Determine the [X, Y] coordinate at the center of the cell enclosing the given text.  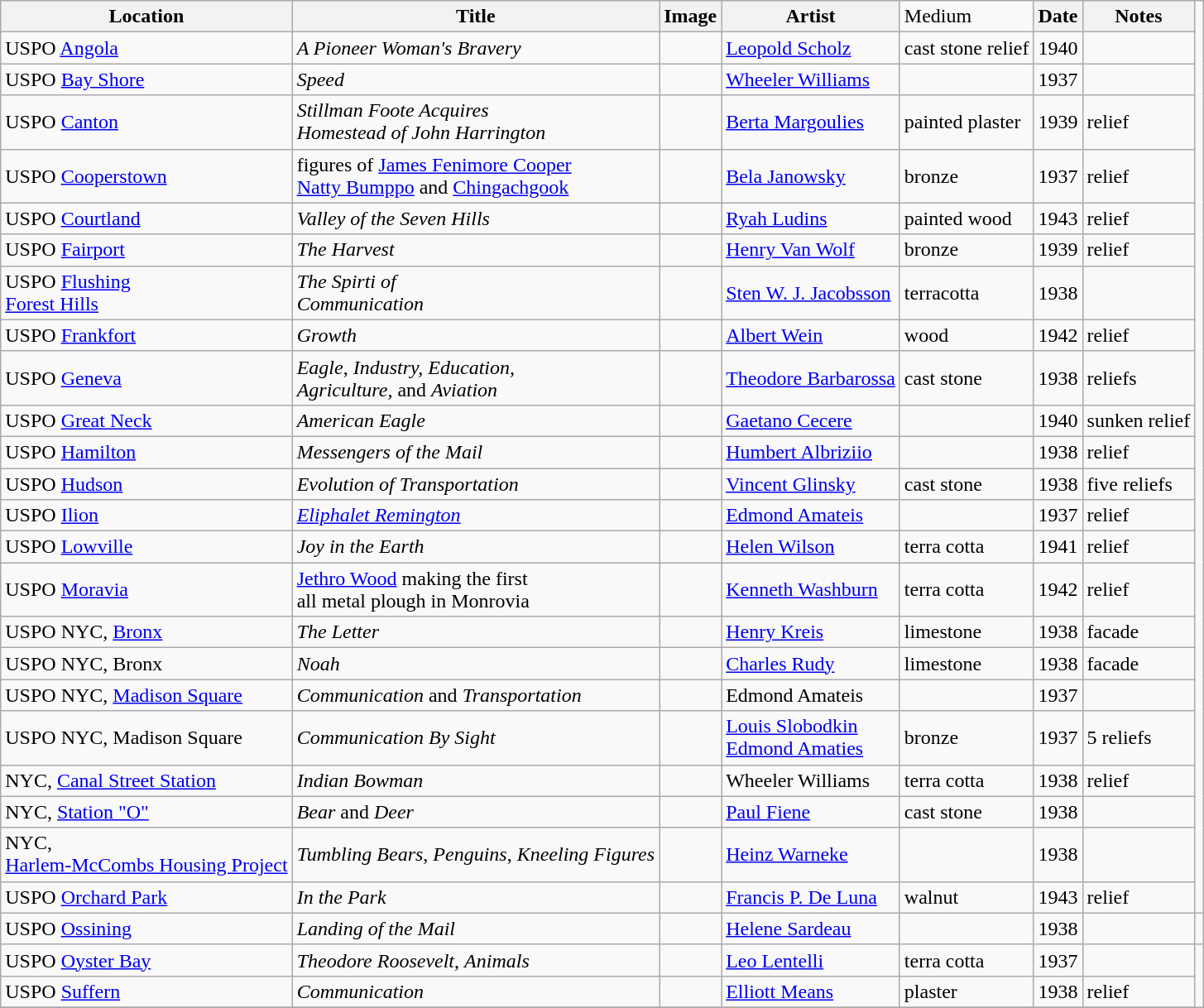
Bela Janowsky [811, 175]
wood [967, 335]
USPO Orchard Park [146, 897]
NYC, Station "O" [146, 812]
terracotta [967, 293]
Helen Wilson [811, 547]
plaster [967, 991]
American Eagle [476, 420]
Theodore Barbarossa [811, 377]
Tumbling Bears, Penguins, Kneeling Figures [476, 854]
Joy in the Earth [476, 547]
reliefs [1139, 377]
Messengers of the Mail [476, 452]
Theodore Roosevelt, Animals [476, 960]
Indian Bowman [476, 780]
walnut [967, 897]
Growth [476, 335]
Helene Sardeau [811, 929]
USPO Ossining [146, 929]
Humbert Albriziio [811, 452]
Date [1058, 17]
Speed [476, 79]
Communication [476, 991]
Notes [1139, 17]
USPO Hudson [146, 484]
Eagle, Industry, Education,Agriculture, and Aviation [476, 377]
USPO Fairport [146, 250]
USPO Frankfort [146, 335]
sunken relief [1139, 420]
cast stone relief [967, 48]
NYC,Harlem-McCombs Housing Project [146, 854]
USPO Hamilton [146, 452]
Location [146, 17]
5 reliefs [1139, 738]
Vincent Glinsky [811, 484]
Landing of the Mail [476, 929]
USPO Moravia [146, 589]
Artist [811, 17]
The Spirti of Communication [476, 293]
Leo Lentelli [811, 960]
Henry Van Wolf [811, 250]
Ryah Ludins [811, 218]
Gaetano Cecere [811, 420]
USPO Courtland [146, 218]
Louis SlobodkinEdmond Amaties [811, 738]
five reliefs [1139, 484]
Berta Margoulies [811, 122]
USPO Cooperstown [146, 175]
figures of James Fenimore CooperNatty Bumppo and Chingachgook [476, 175]
USPO Great Neck [146, 420]
Sten W. J. Jacobsson [811, 293]
USPO Oyster Bay [146, 960]
Elliott Means [811, 991]
Henry Kreis [811, 632]
Title [476, 17]
Evolution of Transportation [476, 484]
1941 [1058, 547]
Bear and Deer [476, 812]
Stillman Foote AcquiresHomestead of John Harrington [476, 122]
Noah [476, 664]
USPO Ilion [146, 516]
painted wood [967, 218]
Communication and Transportation [476, 695]
A Pioneer Woman's Bravery [476, 48]
Leopold Scholz [811, 48]
Kenneth Washburn [811, 589]
USPO Angola [146, 48]
Image [690, 17]
painted plaster [967, 122]
USPO Suffern [146, 991]
Medium [967, 17]
USPO Canton [146, 122]
Valley of the Seven Hills [476, 218]
NYC, Canal Street Station [146, 780]
USPO Geneva [146, 377]
The Harvest [476, 250]
Jethro Wood making the first all metal plough in Monrovia [476, 589]
USPO Lowville [146, 547]
In the Park [476, 897]
Eliphalet Remington [476, 516]
Albert Wein [811, 335]
Heinz Warneke [811, 854]
Communication By Sight [476, 738]
The Letter [476, 632]
Paul Fiene [811, 812]
Francis P. De Luna [811, 897]
USPO FlushingForest Hills [146, 293]
USPO Bay Shore [146, 79]
Charles Rudy [811, 664]
